From the cell containing the given text, extract its center point as (X, Y) coordinate. 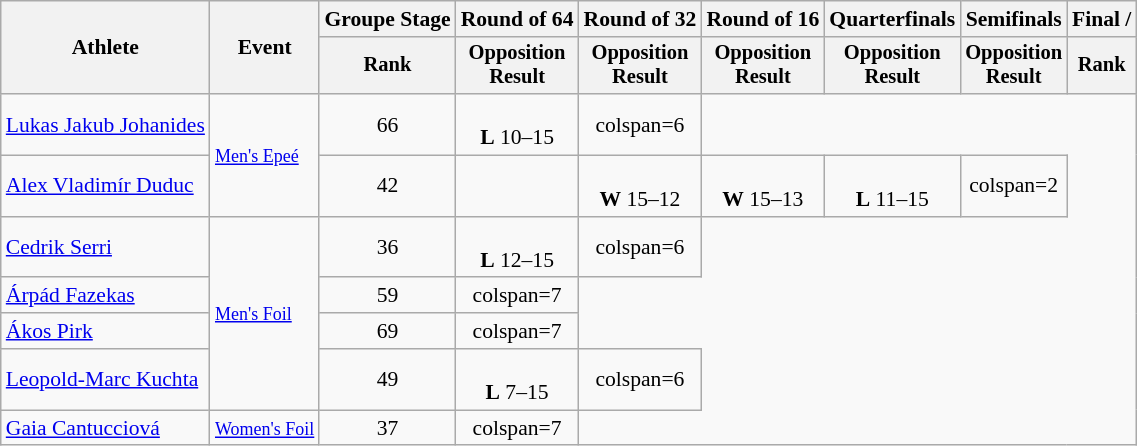
L 12–15 (518, 248)
37 (387, 428)
66 (387, 124)
Round of 64 (518, 19)
Alex Vladimír Duduc (106, 186)
Quarterfinals (892, 19)
Gaia Cantucciová (106, 428)
W 15–13 (762, 186)
Árpád Fazekas (106, 296)
Round of 32 (640, 19)
Ákos Pirk (106, 331)
Cedrik Serri (106, 248)
Leopold-Marc Kuchta (106, 380)
69 (387, 331)
Round of 16 (762, 19)
Event (264, 48)
Women's Foil (264, 428)
Final / (1102, 19)
L 11–15 (892, 186)
L 10–15 (518, 124)
Lukas Jakub Johanides (106, 124)
Groupe Stage (387, 19)
Men's Foil (264, 314)
Semifinals (1014, 19)
49 (387, 380)
42 (387, 186)
colspan=2 (1014, 186)
36 (387, 248)
59 (387, 296)
Athlete (106, 48)
Men's Epeé (264, 155)
L 7–15 (518, 380)
W 15–12 (640, 186)
